Locate the cell with the specified text and output its [X, Y] center coordinate. 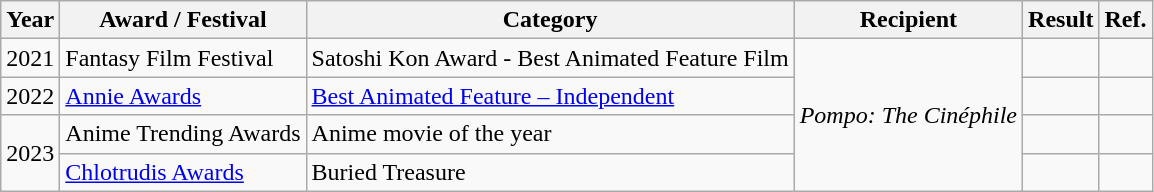
Award / Festival [183, 20]
Result [1061, 20]
Ref. [1126, 20]
2023 [30, 153]
Recipient [908, 20]
2021 [30, 58]
Pompo: The Cinéphile [908, 115]
2022 [30, 96]
Year [30, 20]
Anime Trending Awards [183, 134]
Fantasy Film Festival [183, 58]
Category [550, 20]
Buried Treasure [550, 172]
Satoshi Kon Award - Best Animated Feature Film [550, 58]
Annie Awards [183, 96]
Chlotrudis Awards [183, 172]
Best Animated Feature – Independent [550, 96]
Anime movie of the year [550, 134]
